Capture the cell that displays the provided text and extract its (x, y) central coordinate. 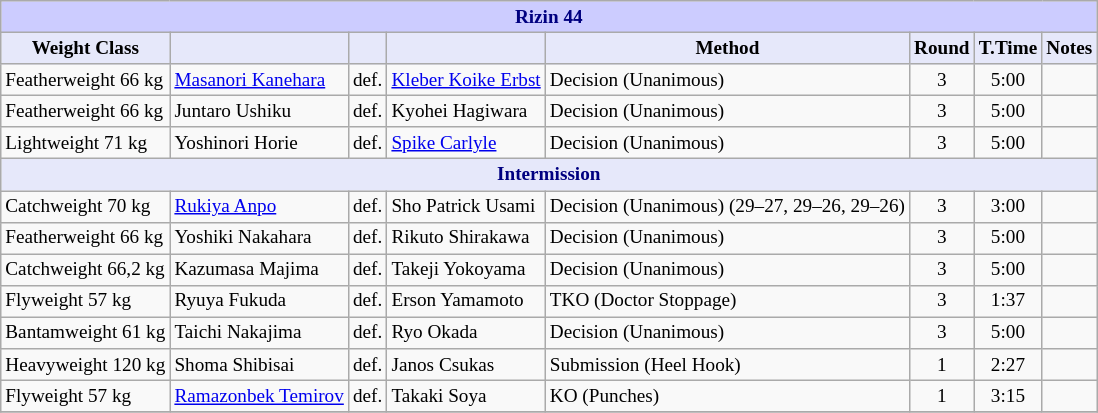
Rizin 44 (549, 17)
Spike Carlyle (466, 143)
Erson Yamamoto (466, 301)
2:27 (1008, 365)
Catchweight 66,2 kg (86, 270)
Rukiya Anpo (260, 206)
Intermission (549, 175)
Round (942, 48)
Ryuya Fukuda (260, 301)
Yoshinori Horie (260, 143)
Kleber Koike Erbst (466, 80)
Ramazonbek Temirov (260, 396)
KO (Punches) (727, 396)
Takeji Yokoyama (466, 270)
Catchweight 70 kg (86, 206)
TKO (Doctor Stoppage) (727, 301)
Rikuto Shirakawa (466, 238)
Sho Patrick Usami (466, 206)
3:00 (1008, 206)
Heavyweight 120 kg (86, 365)
Yoshiki Nakahara (260, 238)
1:37 (1008, 301)
Method (727, 48)
Notes (1070, 48)
Kazumasa Majima (260, 270)
Bantamweight 61 kg (86, 333)
Ryo Okada (466, 333)
Takaki Soya (466, 396)
Lightweight 71 kg (86, 143)
3:15 (1008, 396)
Submission (Heel Hook) (727, 365)
Kyohei Hagiwara (466, 111)
Masanori Kanehara (260, 80)
Shoma Shibisai (260, 365)
T.Time (1008, 48)
Decision (Unanimous) (29–27, 29–26, 29–26) (727, 206)
Janos Csukas (466, 365)
Taichi Nakajima (260, 333)
Weight Class (86, 48)
Juntaro Ushiku (260, 111)
